Scan for the cell matching the given text and deliver its (x, y) coordinate at center. 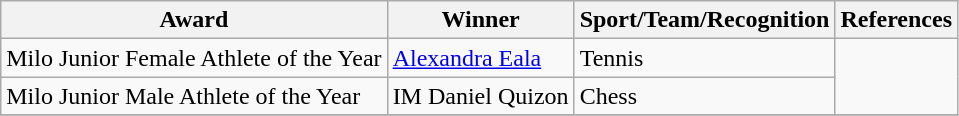
Award (194, 20)
IM Daniel Quizon (480, 96)
Winner (480, 20)
Milo Junior Male Athlete of the Year (194, 96)
Milo Junior Female Athlete of the Year (194, 58)
Sport/Team/Recognition (704, 20)
Alexandra Eala (480, 58)
References (896, 20)
Tennis (704, 58)
Chess (704, 96)
